Provide the [X, Y] coordinate of the cell's center where the given text is located.  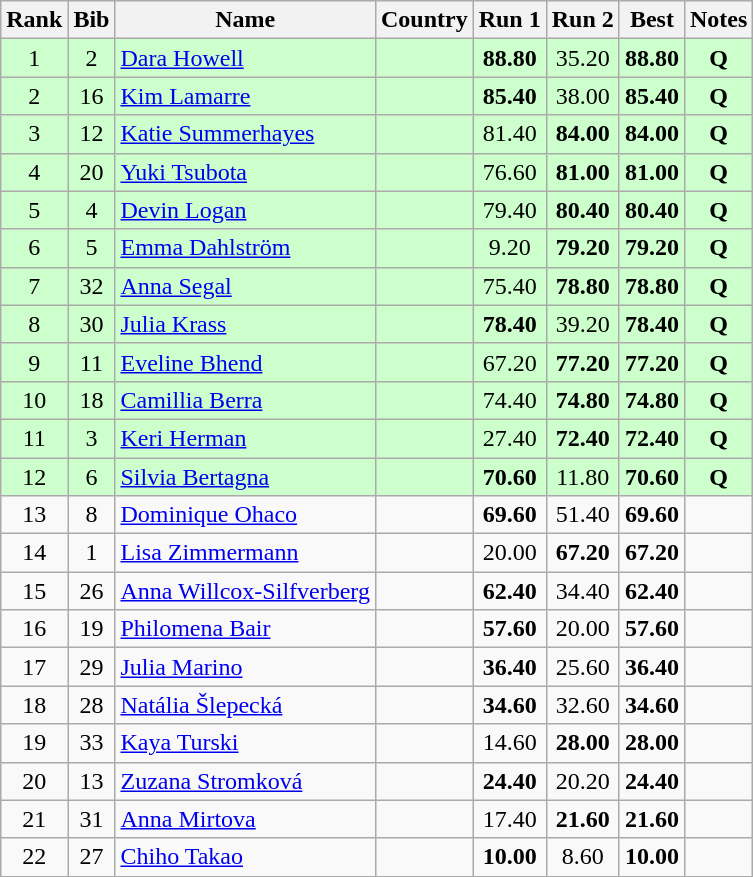
81.40 [510, 134]
31 [92, 819]
27 [92, 857]
20.20 [582, 781]
39.20 [582, 324]
Silvia Bertagna [245, 477]
32.60 [582, 705]
Rank [34, 20]
Yuki Tsubota [245, 172]
Run 2 [582, 20]
75.40 [510, 286]
15 [34, 591]
29 [92, 667]
27.40 [510, 438]
28 [92, 705]
Chiho Takao [245, 857]
25.60 [582, 667]
32 [92, 286]
Keri Herman [245, 438]
Natália Šlepecká [245, 705]
Name [245, 20]
Run 1 [510, 20]
Kaya Turski [245, 743]
Best [652, 20]
8.60 [582, 857]
38.00 [582, 96]
Dominique Ohaco [245, 515]
10 [34, 400]
Dara Howell [245, 58]
7 [34, 286]
Anna Segal [245, 286]
Philomena Bair [245, 629]
76.60 [510, 172]
35.20 [582, 58]
Country [424, 20]
Anna Mirtova [245, 819]
Zuzana Stromková [245, 781]
14 [34, 553]
9.20 [510, 248]
34.40 [582, 591]
21 [34, 819]
Emma Dahlström [245, 248]
Julia Marino [245, 667]
14.60 [510, 743]
Bib [92, 20]
Julia Krass [245, 324]
51.40 [582, 515]
17.40 [510, 819]
Anna Willcox-Silfverberg [245, 591]
22 [34, 857]
Camillia Berra [245, 400]
Notes [718, 20]
17 [34, 667]
Katie Summerhayes [245, 134]
30 [92, 324]
Devin Logan [245, 210]
33 [92, 743]
Lisa Zimmermann [245, 553]
26 [92, 591]
Eveline Bhend [245, 362]
Kim Lamarre [245, 96]
79.40 [510, 210]
9 [34, 362]
11.80 [582, 477]
74.40 [510, 400]
